Locate the cell with the specified text and output its [X, Y] center coordinate. 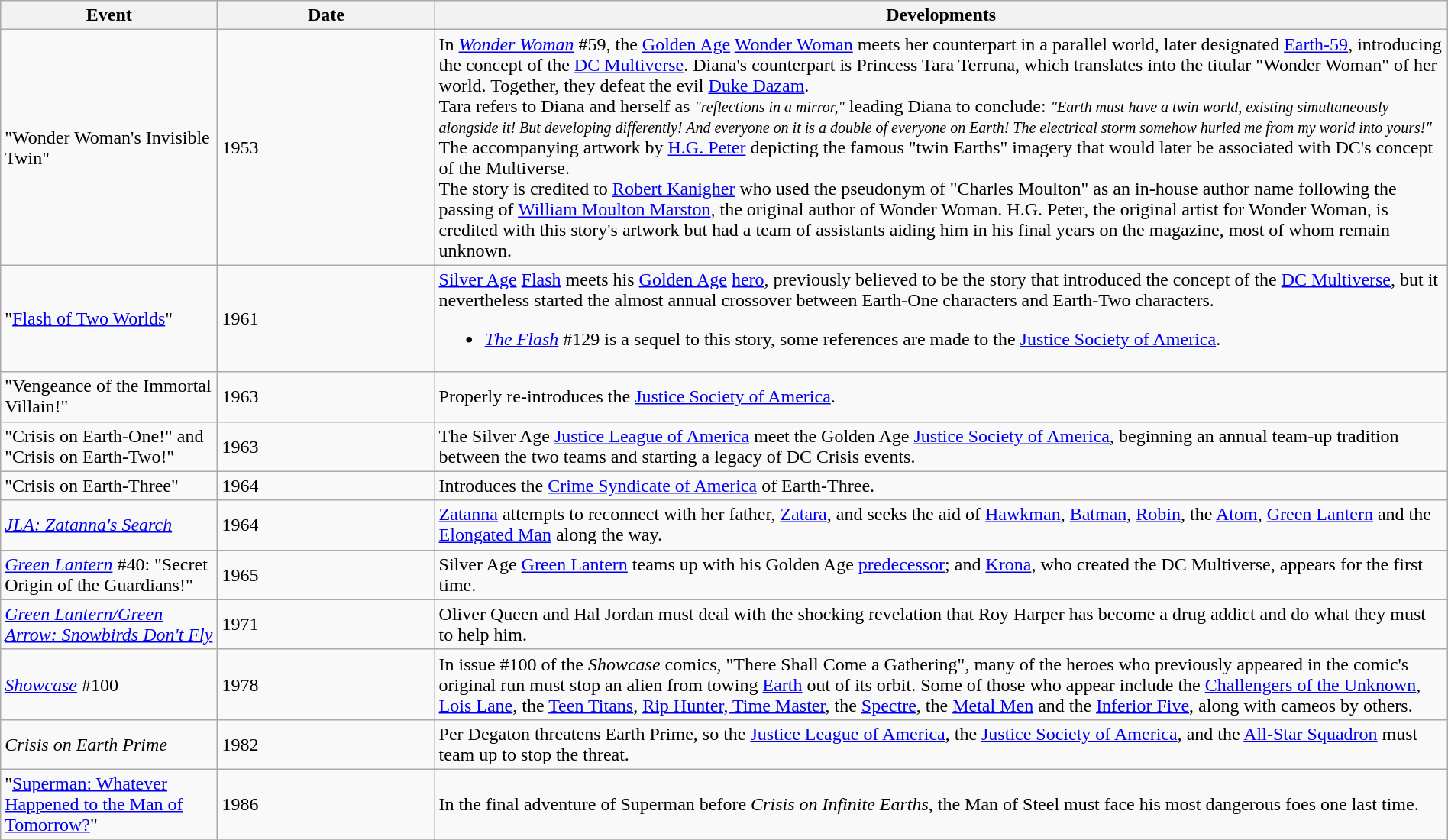
In the final adventure of Superman before Crisis on Infinite Earths, the Man of Steel must face his most dangerous foes one last time. [941, 804]
1978 [326, 684]
Silver Age Green Lantern teams up with his Golden Age predecessor; and Krona, who created the DC Multiverse, appears for the first time. [941, 574]
"Superman: Whatever Happened to the Man of Tomorrow?" [109, 804]
Properly re-introduces the Justice Society of America. [941, 397]
1965 [326, 574]
Event [109, 15]
Oliver Queen and Hal Jordan must deal with the shocking revelation that Roy Harper has become a drug addict and do what they must to help him. [941, 625]
Green Lantern/Green Arrow: Snowbirds Don't Fly [109, 625]
Date [326, 15]
JLA: Zatanna's Search [109, 525]
Developments [941, 15]
1986 [326, 804]
Green Lantern #40: "Secret Origin of the Guardians!" [109, 574]
Showcase #100 [109, 684]
"Crisis on Earth-One!" and "Crisis on Earth-Two!" [109, 446]
"Crisis on Earth-Three" [109, 486]
Introduces the Crime Syndicate of America of Earth-Three. [941, 486]
Crisis on Earth Prime [109, 744]
1953 [326, 147]
"Flash of Two Worlds" [109, 318]
1982 [326, 744]
"Wonder Woman's Invisible Twin" [109, 147]
1961 [326, 318]
1971 [326, 625]
"Vengeance of the Immortal Villain!" [109, 397]
